Output the [X, Y] coordinate of the center of the cell containing the given text.  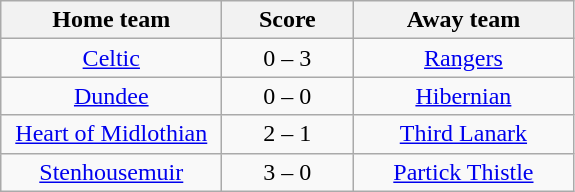
0 – 3 [288, 58]
Heart of Midlothian [112, 134]
0 – 0 [288, 96]
3 – 0 [288, 172]
Home team [112, 20]
Rangers [464, 58]
Third Lanark [464, 134]
Celtic [112, 58]
Hibernian [464, 96]
2 – 1 [288, 134]
Away team [464, 20]
Dundee [112, 96]
Score [288, 20]
Stenhousemuir [112, 172]
Partick Thistle [464, 172]
